For the text-containing cell, return its midpoint in [X, Y] coordinate format. 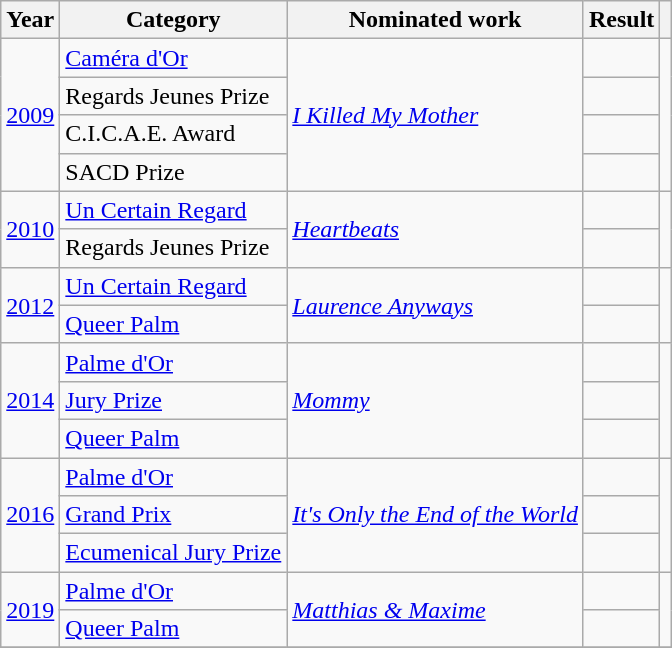
Result [621, 20]
Matthias & Maxime [436, 610]
SACD Prize [174, 172]
C.I.C.A.E. Award [174, 134]
Jury Prize [174, 400]
Year [30, 20]
2016 [30, 515]
Grand Prix [174, 515]
2012 [30, 305]
Ecumenical Jury Prize [174, 553]
2010 [30, 229]
I Killed My Mother [436, 115]
2019 [30, 610]
Heartbeats [436, 229]
Caméra d'Or [174, 58]
Laurence Anyways [436, 305]
2009 [30, 115]
Nominated work [436, 20]
Mommy [436, 400]
Category [174, 20]
It's Only the End of the World [436, 515]
2014 [30, 400]
